Return the [X, Y] coordinate for the center point of the cell that contains the specified text.  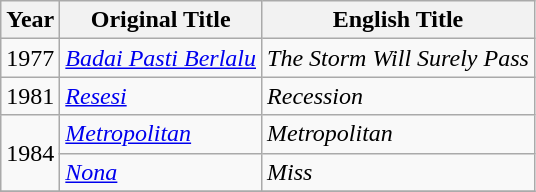
1977 [30, 58]
Miss [398, 172]
Resesi [161, 96]
Recession [398, 96]
1984 [30, 153]
Original Title [161, 20]
Badai Pasti Berlalu [161, 58]
Nona [161, 172]
English Title [398, 20]
1981 [30, 96]
The Storm Will Surely Pass [398, 58]
Year [30, 20]
